Find where the given text appears and provide that cell's center as [X, Y] coordinate. 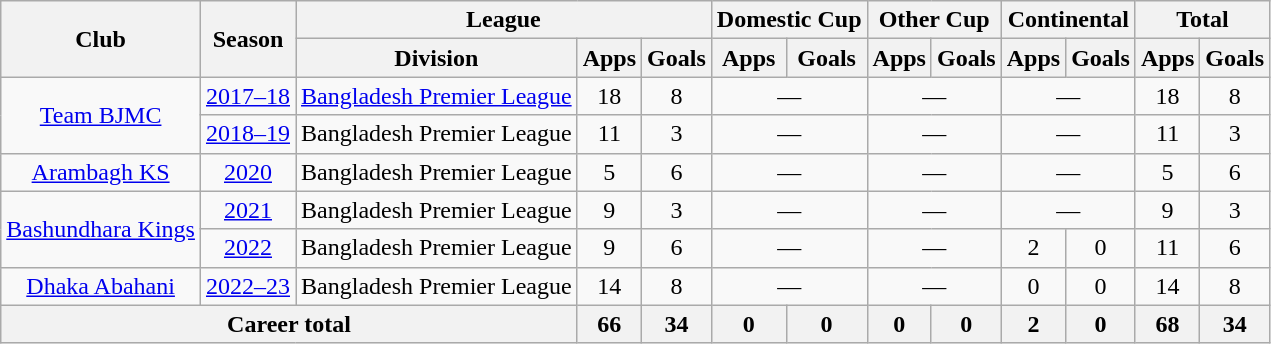
2021 [248, 210]
Other Cup [934, 20]
Arambagh KS [101, 172]
2017–18 [248, 96]
2018–19 [248, 134]
League [504, 20]
Dhaka Abahani [101, 286]
Continental [1068, 20]
2020 [248, 172]
Season [248, 39]
Club [101, 39]
2022 [248, 248]
Bashundhara Kings [101, 229]
68 [1167, 324]
2022–23 [248, 286]
Total [1202, 20]
66 [609, 324]
Division [437, 58]
Career total [289, 324]
Team BJMC [101, 115]
Domestic Cup [789, 20]
